Determine the (X, Y) coordinate at the center of the cell enclosing the given text.  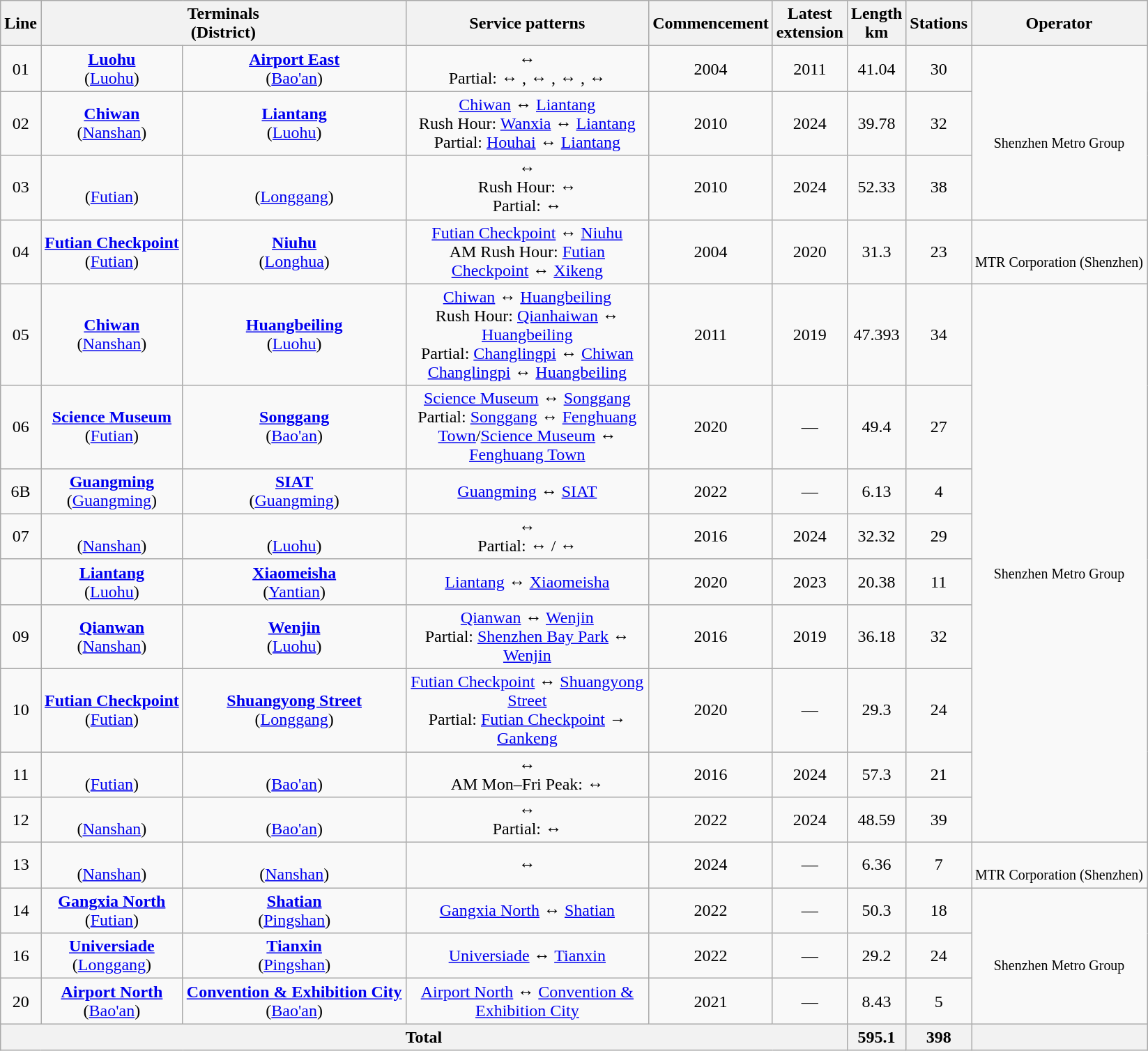
Operator (1059, 24)
Gangxia North ↔ Shatian (527, 910)
↔ Partial: ↔ , ↔ , ↔ , ↔ (527, 68)
23 (939, 252)
09 (21, 636)
07 (21, 537)
5 (939, 1001)
Terminals(District) (223, 24)
29.2 (876, 956)
38 (939, 187)
50.3 (876, 910)
34 (939, 335)
Tianxin(Pingshan) (294, 956)
Liantang ↔ Xiaomeisha (527, 581)
27 (939, 427)
Chiwan ↔ HuangbeilingRush Hour: Qianhaiwan ↔ HuangbeilingPartial: Changlingpi ↔ ChiwanChanglingpi ↔ Huangbeiling (527, 335)
Total (424, 1037)
03 (21, 187)
29 (939, 537)
36.18 (876, 636)
Huangbeiling(Luohu) (294, 335)
8.43 (876, 1001)
10 (21, 709)
Niuhu(Longhua) (294, 252)
Chiwan ↔ LiantangRush Hour: Wanxia ↔ LiantangPartial: Houhai ↔ Liantang (527, 123)
Qianwan ↔ WenjinPartial: Shenzhen Bay Park ↔ Wenjin (527, 636)
21 (939, 774)
Guangming ↔ SIAT (527, 491)
↔ Partial: ↔ / ↔ (527, 537)
↔ (527, 866)
Gangxia North(Futian) (112, 910)
30 (939, 68)
Commencement (711, 24)
29.3 (876, 709)
Guangming(Guangming) (112, 491)
Wenjin(Luohu) (294, 636)
Shuangyong Street(Longgang) (294, 709)
52.33 (876, 187)
398 (939, 1037)
Science Museum(Futian) (112, 427)
Service patterns (527, 24)
↔ Partial: ↔ (527, 820)
6B (21, 491)
Songgang(Bao'an) (294, 427)
2021 (711, 1001)
6.13 (876, 491)
57.3 (876, 774)
Futian Checkpoint ↔ NiuhuAM Rush Hour: Futian Checkpoint ↔ Xikeng (527, 252)
31.3 (876, 252)
2023 (810, 581)
Universiade(Longgang) (112, 956)
Luohu(Luohu) (112, 68)
47.393 (876, 335)
SIAT(Guangming) (294, 491)
02 (21, 123)
6.36 (876, 866)
(Luohu) (294, 537)
49.4 (876, 427)
Latestextension (810, 24)
Shatian(Pingshan) (294, 910)
Airport East(Bao'an) (294, 68)
04 (21, 252)
32.32 (876, 537)
12 (21, 820)
Airport North(Bao'an) (112, 1001)
16 (21, 956)
↔ AM Mon–Fri Peak: ↔ (527, 774)
595.1 (876, 1037)
14 (21, 910)
48.59 (876, 820)
01 (21, 68)
18 (939, 910)
06 (21, 427)
05 (21, 335)
Convention & Exhibition City(Bao'an) (294, 1001)
Line (21, 24)
Qianwan(Nanshan) (112, 636)
Xiaomeisha(Yantian) (294, 581)
20 (21, 1001)
7 (939, 866)
Science Museum ↔ SonggangPartial: Songgang ↔ Fenghuang Town/Science Museum ↔ Fenghuang Town (527, 427)
13 (21, 866)
41.04 (876, 68)
20.38 (876, 581)
Lengthkm (876, 24)
Futian Checkpoint ↔ Shuangyong StreetPartial: Futian Checkpoint → Gankeng (527, 709)
39.78 (876, 123)
39 (939, 820)
4 (939, 491)
↔ Rush Hour: ↔ Partial: ↔ (527, 187)
(Longgang) (294, 187)
Universiade ↔ Tianxin (527, 956)
Airport North ↔ Convention & Exhibition City (527, 1001)
Stations (939, 24)
